Determine the [X, Y] coordinate at the center of the cell enclosing the given text.  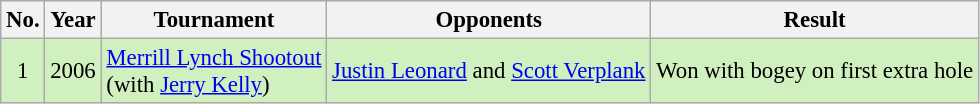
Won with bogey on first extra hole [815, 72]
Year [73, 20]
2006 [73, 72]
Justin Leonard and Scott Verplank [489, 72]
Opponents [489, 20]
No. [23, 20]
1 [23, 72]
Tournament [214, 20]
Merrill Lynch Shootout(with Jerry Kelly) [214, 72]
Result [815, 20]
